Return the (x, y) coordinate for the center point of the cell that contains the specified text.  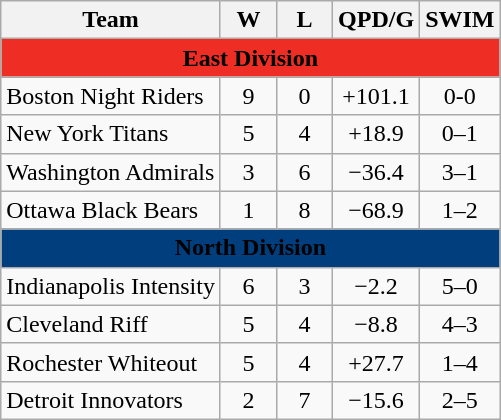
Washington Admirals (111, 172)
4–3 (460, 324)
2 (248, 400)
2–5 (460, 400)
−8.8 (376, 324)
Ottawa Black Bears (111, 210)
0-0 (460, 96)
8 (305, 210)
North Division (250, 248)
−2.2 (376, 286)
Detroit Innovators (111, 400)
+18.9 (376, 134)
Indianapolis Intensity (111, 286)
−15.6 (376, 400)
1 (248, 210)
L (305, 20)
1–2 (460, 210)
Cleveland Riff (111, 324)
QPD/G (376, 20)
SWIM (460, 20)
1–4 (460, 362)
0 (305, 96)
+101.1 (376, 96)
−68.9 (376, 210)
−36.4 (376, 172)
Boston Night Riders (111, 96)
0–1 (460, 134)
Team (111, 20)
New York Titans (111, 134)
+27.7 (376, 362)
East Division (250, 58)
7 (305, 400)
9 (248, 96)
5–0 (460, 286)
W (248, 20)
3–1 (460, 172)
Rochester Whiteout (111, 362)
